Determine the (x, y) coordinate at the center of the cell enclosing the given text.  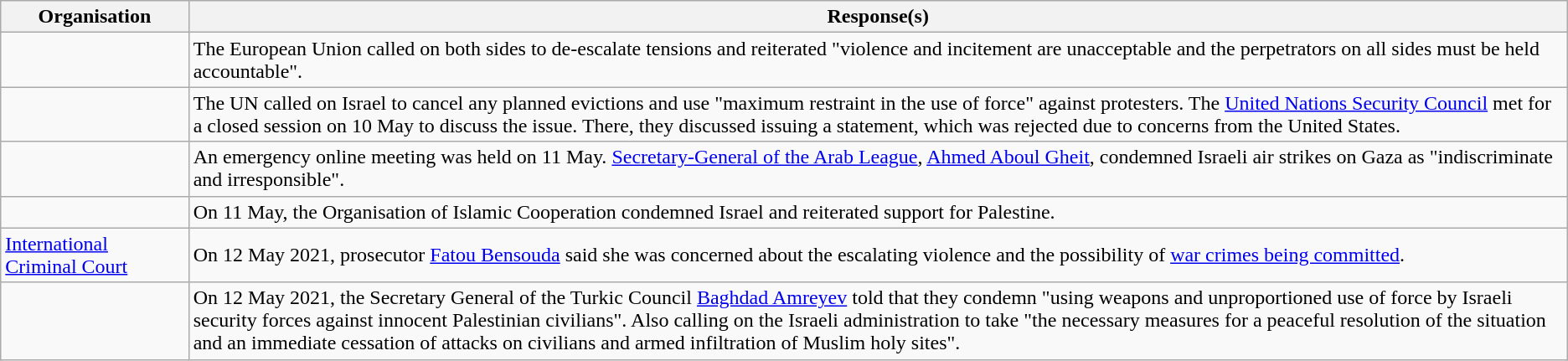
Organisation (95, 17)
International Criminal Court (95, 255)
On 11 May, the Organisation of Islamic Cooperation condemned Israel and reiterated support for Palestine. (878, 212)
Response(s) (878, 17)
On 12 May 2021, prosecutor Fatou Bensouda said she was concerned about the escalating violence and the possibility of war crimes being committed. (878, 255)
